Return the [X, Y] coordinate for the center point of the cell that contains the specified text.  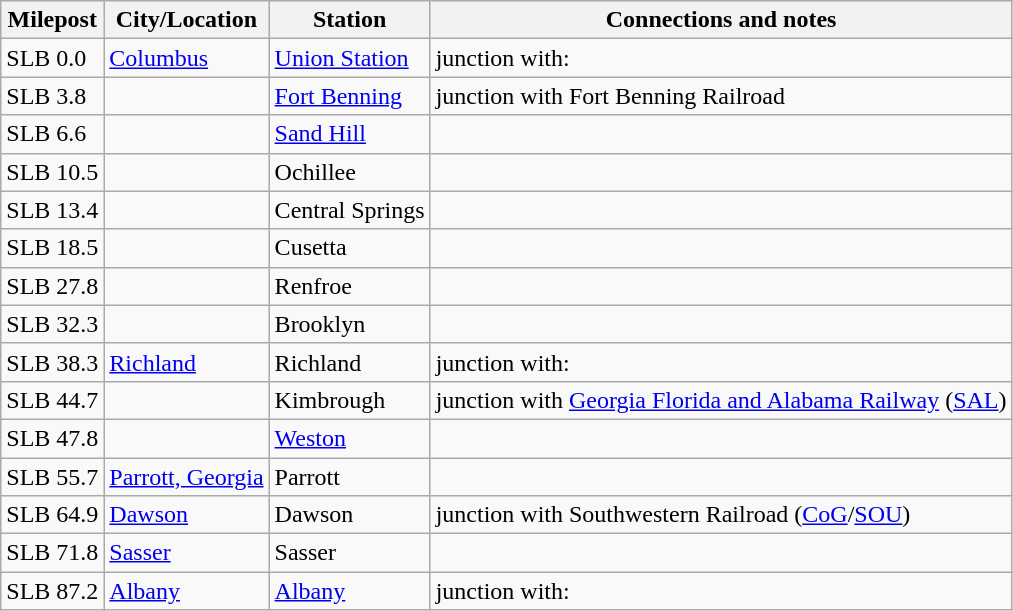
Columbus [186, 58]
Parrott, Georgia [186, 477]
Brooklyn [350, 324]
Milepost [52, 20]
City/Location [186, 20]
SLB 64.9 [52, 515]
Fort Benning [350, 96]
Weston [350, 438]
Connections and notes [721, 20]
Kimbrough [350, 400]
junction with Southwestern Railroad (CoG/SOU) [721, 515]
SLB 47.8 [52, 438]
SLB 87.2 [52, 591]
Ochillee [350, 172]
Renfroe [350, 286]
SLB 18.5 [52, 248]
SLB 71.8 [52, 553]
Parrott [350, 477]
SLB 55.7 [52, 477]
Union Station [350, 58]
junction with Fort Benning Railroad [721, 96]
SLB 0.0 [52, 58]
SLB 32.3 [52, 324]
SLB 3.8 [52, 96]
SLB 6.6 [52, 134]
SLB 27.8 [52, 286]
SLB 38.3 [52, 362]
SLB 13.4 [52, 210]
junction with Georgia Florida and Alabama Railway (SAL) [721, 400]
SLB 10.5 [52, 172]
SLB 44.7 [52, 400]
Station [350, 20]
Central Springs [350, 210]
Cusetta [350, 248]
Sand Hill [350, 134]
